Scan for the cell matching the given text and deliver its (x, y) coordinate at center. 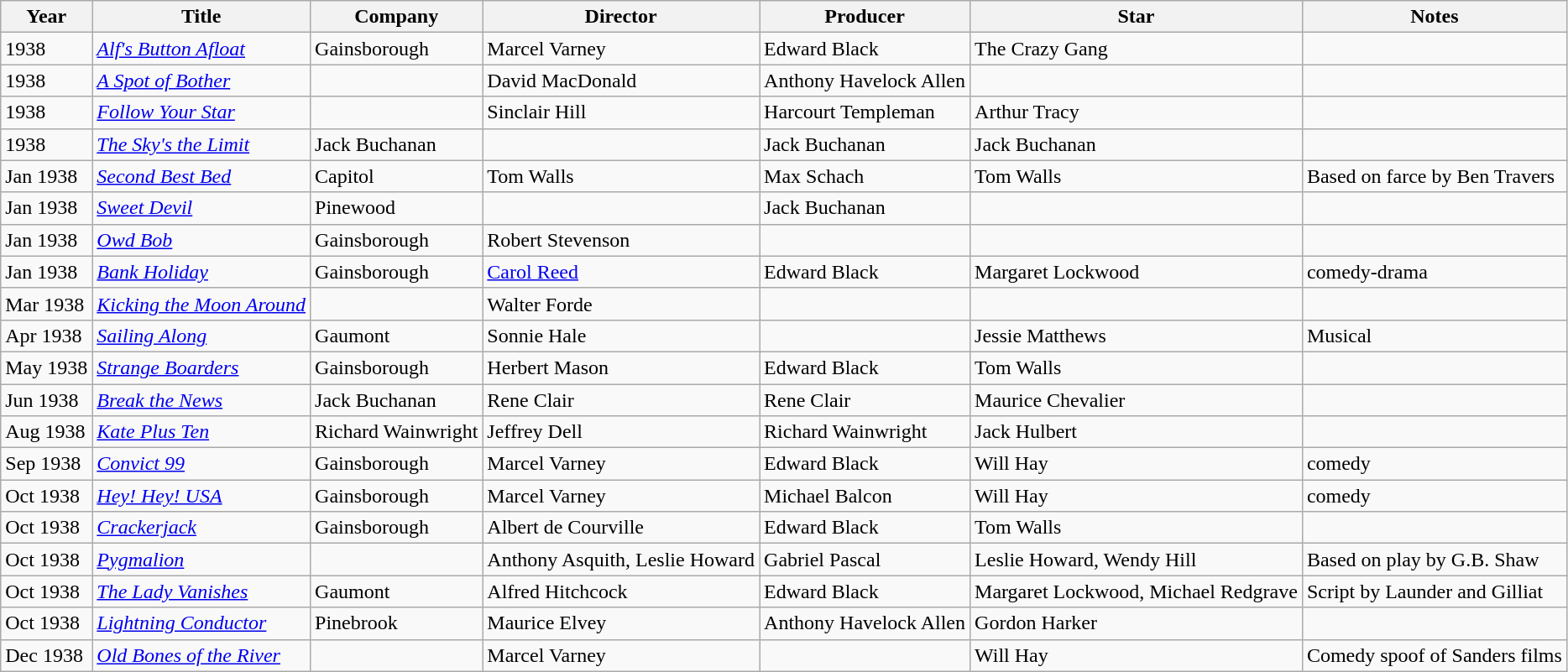
Break the News (201, 400)
Jeffrey Dell (621, 432)
Alf's Button Afloat (201, 49)
Sep 1938 (47, 464)
Gordon Harker (1137, 623)
Maurice Chevalier (1137, 400)
May 1938 (47, 367)
Strange Boarders (201, 367)
Convict 99 (201, 464)
Year (47, 17)
Pygmalion (201, 560)
Sailing Along (201, 336)
Albert de Courville (621, 528)
Jessie Matthews (1137, 336)
Sinclair Hill (621, 112)
Second Best Bed (201, 176)
Harcourt Templeman (865, 112)
Owd Bob (201, 240)
The Lady Vanishes (201, 591)
Maurice Elvey (621, 623)
Arthur Tracy (1137, 112)
Margaret Lockwood (1137, 272)
Producer (865, 17)
Star (1137, 17)
Anthony Asquith, Leslie Howard (621, 560)
Jun 1938 (47, 400)
The Crazy Gang (1137, 49)
Apr 1938 (47, 336)
Musical (1434, 336)
Pinewood (396, 208)
Aug 1938 (47, 432)
Bank Holiday (201, 272)
Title (201, 17)
David MacDonald (621, 81)
Kicking the Moon Around (201, 304)
Company (396, 17)
Gabriel Pascal (865, 560)
Director (621, 17)
comedy-drama (1434, 272)
Jack Hulbert (1137, 432)
Michael Balcon (865, 496)
Notes (1434, 17)
Comedy spoof of Sanders films (1434, 655)
Old Bones of the River (201, 655)
Capitol (396, 176)
Kate Plus Ten (201, 432)
Leslie Howard, Wendy Hill (1137, 560)
Sonnie Hale (621, 336)
The Sky's the Limit (201, 144)
A Spot of Bother (201, 81)
Dec 1938 (47, 655)
Sweet Devil (201, 208)
Lightning Conductor (201, 623)
Hey! Hey! USA (201, 496)
Robert Stevenson (621, 240)
Based on farce by Ben Travers (1434, 176)
Pinebrook (396, 623)
Crackerjack (201, 528)
Max Schach (865, 176)
Margaret Lockwood, Michael Redgrave (1137, 591)
Script by Launder and Gilliat (1434, 591)
Alfred Hitchcock (621, 591)
Mar 1938 (47, 304)
Herbert Mason (621, 367)
Carol Reed (621, 272)
Follow Your Star (201, 112)
Walter Forde (621, 304)
Based on play by G.B. Shaw (1434, 560)
